Find where the given text appears and provide that cell's center as (x, y) coordinate. 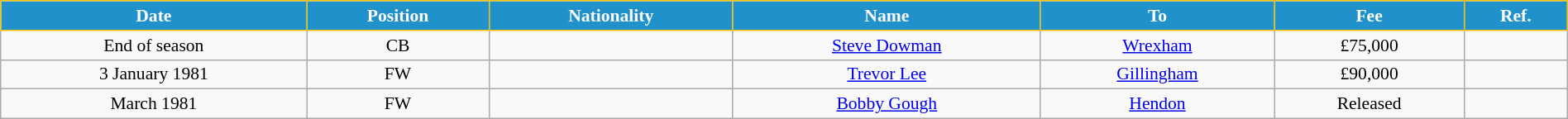
Gillingham (1158, 74)
Name (887, 16)
To (1158, 16)
Fee (1370, 16)
Nationality (610, 16)
Hendon (1158, 104)
Released (1370, 104)
£75,000 (1370, 45)
Wrexham (1158, 45)
End of season (154, 45)
Date (154, 16)
Ref. (1515, 16)
March 1981 (154, 104)
£90,000 (1370, 74)
3 January 1981 (154, 74)
Bobby Gough (887, 104)
Position (398, 16)
Trevor Lee (887, 74)
Steve Dowman (887, 45)
CB (398, 45)
